From the cell containing the given text, extract its center point as [X, Y] coordinate. 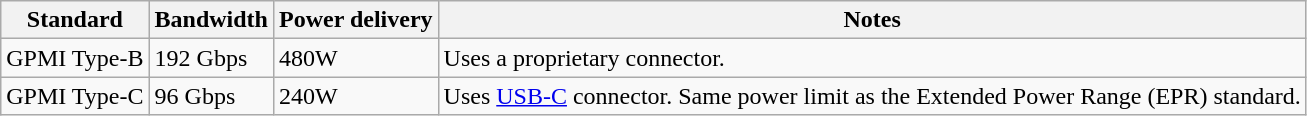
GPMI Type-B [75, 58]
192 Gbps [211, 58]
Standard [75, 20]
Uses a proprietary connector. [872, 58]
480W [356, 58]
96 Gbps [211, 96]
GPMI Type-C [75, 96]
240W [356, 96]
Notes [872, 20]
Bandwidth [211, 20]
Uses USB-C connector. Same power limit as the Extended Power Range (EPR) standard. [872, 96]
Power delivery [356, 20]
